Provide the (X, Y) coordinate of the cell's center where the given text is located.  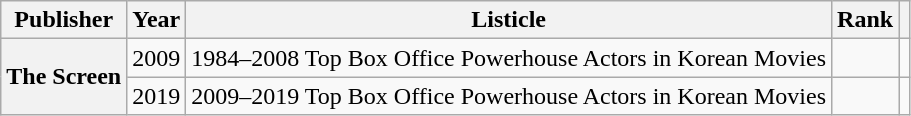
1984–2008 Top Box Office Powerhouse Actors in Korean Movies (509, 58)
2009–2019 Top Box Office Powerhouse Actors in Korean Movies (509, 96)
2019 (156, 96)
Rank (866, 20)
Listicle (509, 20)
The Screen (64, 77)
2009 (156, 58)
Year (156, 20)
Publisher (64, 20)
